Detect which cell encompasses the target text, then output its (x, y) center coordinate. 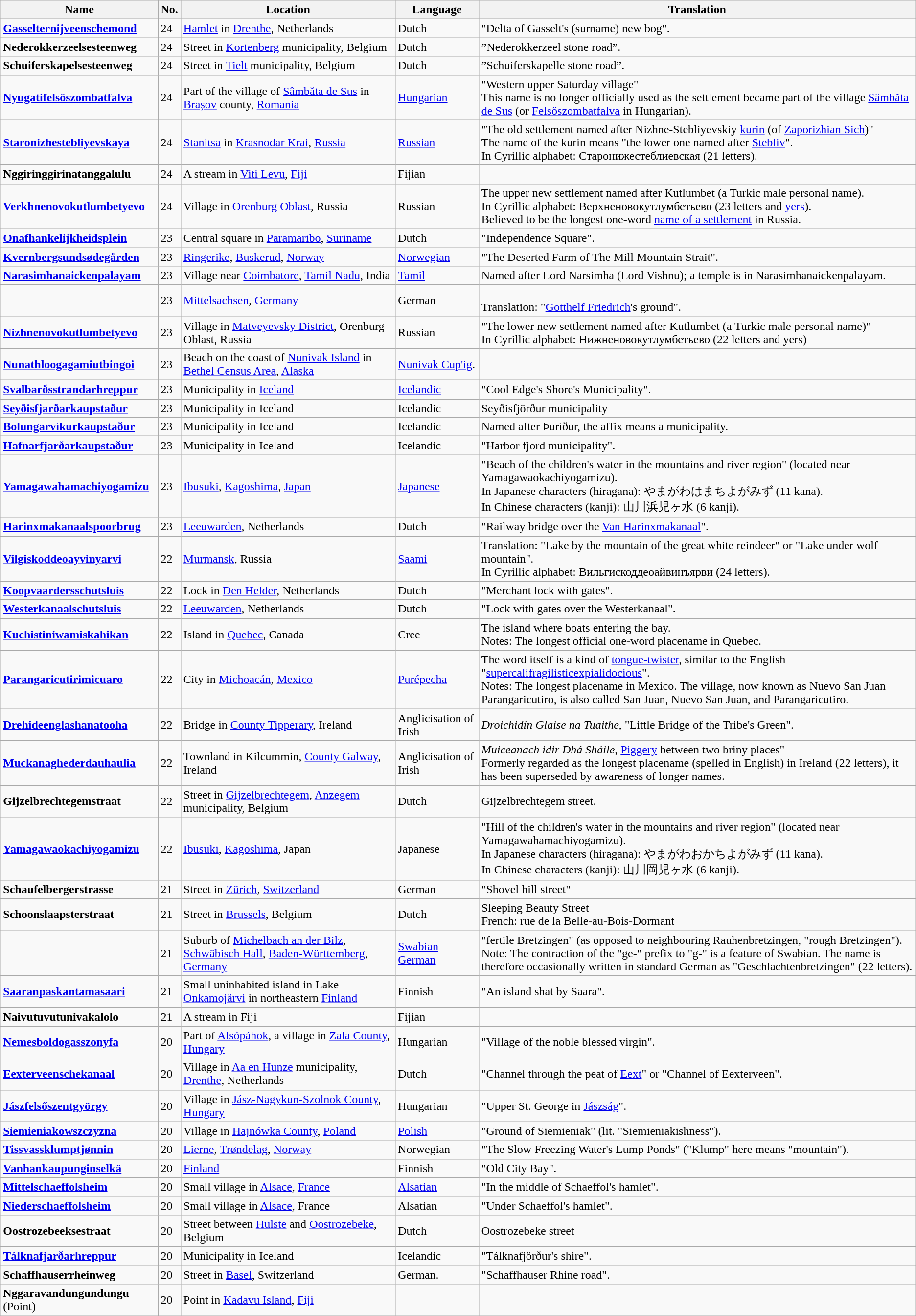
"Schaffhauser Rhine road". (697, 1274)
Bolungarvíkurkaupstaður (79, 427)
Harinxmakanaalspoorbrug (79, 527)
Ringerike, Buskerud, Norway (288, 257)
Mittelschaeffolsheim (79, 1187)
Small uninhabited island in Lake Onkamojärvi in northeastern Finland (288, 992)
Part of the village of Sâmbăta de Sus in Brașov county, Romania (288, 97)
"In the middle of Schaeffol's hamlet". (697, 1187)
Niederschaeffolsheim (79, 1205)
Named after Lord Narsimha (Lord Vishnu); a temple is in Narasimhanaickenpalayam. (697, 275)
Murmansk, Russia (288, 559)
Village in Hajnówka County, Poland (288, 1131)
Named after Þuríður, the affix means a municipality. (697, 427)
Suburb of Michelbach an der Bilz, Schwäbisch Hall, Baden-Württemberg, Germany (288, 953)
Street between Hulste and Oostrozebeke, Belgium (288, 1231)
Street in Zürich, Switzerland (288, 890)
Saaranpaskantamasaari (79, 992)
"Under Schaeffol's hamlet". (697, 1205)
A stream in Viti Levu, Fiji (288, 174)
Nunivak Cup'ig. (437, 364)
The island where boats entering the bay.Notes: The longest official one-word placename in Quebec. (697, 634)
Eexterveenschekanaal (79, 1074)
Seyðisfjörður municipality (697, 408)
Central square in Paramaribo, Suriname (288, 238)
Oostrozebeke street (697, 1231)
Language (437, 10)
"Shovel hill street" (697, 890)
Hamlet in Drenthe, Netherlands (288, 28)
Village in Aa en Hunze municipality, Drenthe, Netherlands (288, 1074)
Street in Kortenberg municipality, Belgium (288, 47)
"Ground of Siemieniak" (lit. "Siemieniakishness"). (697, 1131)
Droichidín Glaise na Tuaithe, "Little Bridge of the Tribe's Green". (697, 725)
Westerkanaalschutsluis (79, 609)
Drehideenglashanatooha (79, 725)
Village in Matveyevsky District, Orenburg Oblast, Russia (288, 332)
Street in Brussels, Belgium (288, 915)
Yamagawaokachiyogamizu (79, 849)
"Channel through the peat of Eext" or "Channel of Eexterveen". (697, 1074)
Village in Jász-Nagykun-Szolnok County, Hungary (288, 1105)
Koopvaardersschutsluis (79, 590)
A stream in Fiji (288, 1017)
Beach on the coast of Nunivak Island in Bethel Census Area, Alaska (288, 364)
Lierne, Trøndelag, Norway (288, 1150)
No. (169, 10)
"The lower new settlement named after Kutlumbet (a Turkic male personal name)"In Cyrillic alphabet: Нижненовокутлумбетьево (22 letters and yers) (697, 332)
"An island shat by Saara". (697, 992)
Narasimhanaickenpalayam (79, 275)
"Merchant lock with gates". (697, 590)
Bridge in County Tipperary, Ireland (288, 725)
Naivutuvutunivakalolo (79, 1017)
"The Deserted Farm of The Mill Mountain Strait". (697, 257)
”Nederokkerzeel stone road”. (697, 47)
Hafnarfjarðarkaupstaður (79, 446)
Seyðisfjarðarkaupstaður (79, 408)
Kuchistiniwamiskahikan (79, 634)
"Village of the noble blessed virgin". (697, 1042)
Siemieniakowszczyzna (79, 1131)
City in Michoacán, Mexico (288, 680)
Stanitsa in Krasnodar Krai, Russia (288, 142)
Gijzelbrechtegemstraat (79, 801)
"Independence Square". (697, 238)
Nunathloogagamiutbingoi (79, 364)
"The Slow Freezing Water's Lump Ponds" ("Klump" here means "mountain"). (697, 1150)
Schaffhauserrheinweg (79, 1274)
Vanhankaupunginselkä (79, 1168)
"Harbor fjord municipality". (697, 446)
Schoonslaapsterstraat (79, 915)
Gasselternijveenschemond (79, 28)
Finland (288, 1168)
Name (79, 10)
Tamil (437, 275)
Svalbarðsstrandarhreppur (79, 390)
Jászfelsőszentgyörgy (79, 1105)
Mittelsachsen, Germany (288, 301)
Gijzelbrechtegem street. (697, 801)
German. (437, 1274)
Nizhnenovokutlumbetyevo (79, 332)
"Old City Bay". (697, 1168)
Polish (437, 1131)
Onafhankelijkheidsplein (79, 238)
Street in Gijzelbrechtegem, Anzegem municipality, Belgium (288, 801)
Village in Orenburg Oblast, Russia (288, 206)
Translation: "Gotthelf Friedrich's ground". (697, 301)
Kvernbergsundsødegården (79, 257)
Schuiferskapelsesteenweg (79, 66)
Village near Coimbatore, Tamil Nadu, India (288, 275)
Verkhnenovokutlumbetyevo (79, 206)
Nggiringgirinatanggalulu (79, 174)
Cree (437, 634)
"Tálknafjörður's shire". (697, 1256)
"Railway bridge over the Van Harinxmakanaal". (697, 527)
Vilgiskoddeoayvinyarvi (79, 559)
Swabian German (437, 953)
Lock in Den Helder, Netherlands (288, 590)
Part of Alsópáhok, a village in Zala County, Hungary (288, 1042)
Schaufelbergerstrasse (79, 890)
Street in Tielt municipality, Belgium (288, 66)
"Delta of Gasselt's (surname) new bog". (697, 28)
Saami (437, 559)
Oostrozebeeksestraat (79, 1231)
Nggaravandungundungu (Point) (79, 1300)
Yamagawahamachiyogamizu (79, 486)
Parangaricutirimicuaro (79, 680)
"Upper St. George in Jászság". (697, 1105)
Island in Quebec, Canada (288, 634)
Translation (697, 10)
Nemesboldogasszonyfa (79, 1042)
Nyugatifelsőszombatfalva (79, 97)
Muckanaghederdauhaulia (79, 763)
Staronizhestebliyevskaya (79, 142)
Tissvassklumptjønnin (79, 1150)
Location (288, 10)
”Schuiferskapelle stone road”. (697, 66)
Street in Basel, Switzerland (288, 1274)
Nederokkerzeelsesteenweg (79, 47)
Point in Kadavu Island, Fiji (288, 1300)
Purépecha (437, 680)
Townland in Kilcummin, County Galway, Ireland (288, 763)
"Cool Edge's Shore's Municipality". (697, 390)
Tálknafjarðarhreppur (79, 1256)
"Lock with gates over the Westerkanaal". (697, 609)
Sleeping Beauty StreetFrench: rue de la Belle-au-Bois-Dormant (697, 915)
